Scan for the cell matching the given text and deliver its [X, Y] coordinate at center. 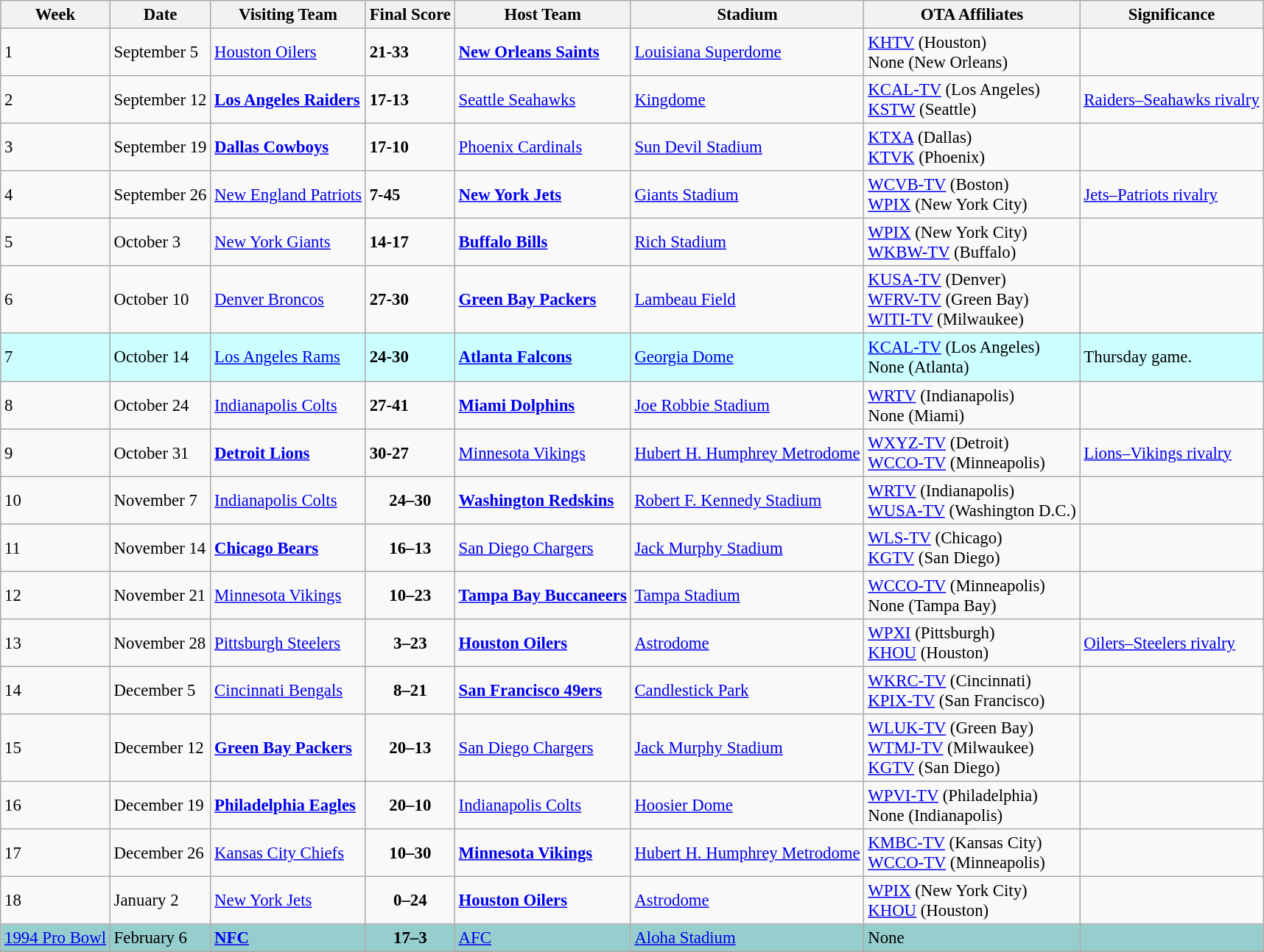
14-17 [410, 243]
December 26 [160, 853]
Robert F. Kennedy Stadium [747, 501]
Raiders–Seahawks rivalry [1171, 100]
Date [160, 15]
Final Score [410, 15]
Miami Dolphins [542, 405]
OTA Affiliates [972, 15]
1994 Pro Bowl [56, 938]
18 [56, 901]
October 10 [160, 300]
Tampa Stadium [747, 595]
3 [56, 147]
27-30 [410, 300]
November 28 [160, 644]
KTXA (Dallas)KTVK (Phoenix) [972, 147]
December 19 [160, 805]
30-27 [410, 452]
Aloha Stadium [747, 938]
WKRC-TV (Cincinnati)KPIX-TV (San Francisco) [972, 691]
WLUK-TV (Green Bay)WTMJ-TV (Milwaukee)KGTV (San Diego) [972, 748]
WRTV (Indianapolis)None (Miami) [972, 405]
Philadelphia Eagles [289, 805]
17-13 [410, 100]
October 24 [160, 405]
16–13 [410, 548]
New York Giants [289, 243]
Jets–Patriots rivalry [1171, 194]
4 [56, 194]
WCCO-TV (Minneapolis)None (Tampa Bay) [972, 595]
Candlestick Park [747, 691]
December 12 [160, 748]
WLS-TV (Chicago)KGTV (San Diego) [972, 548]
27-41 [410, 405]
17 [56, 853]
Giants Stadium [747, 194]
KHTV (Houston)None (New Orleans) [972, 53]
KCAL-TV (Los Angeles)KSTW (Seattle) [972, 100]
February 6 [160, 938]
WPIX (New York City)KHOU (Houston) [972, 901]
13 [56, 644]
WCVB-TV (Boston)WPIX (New York City) [972, 194]
10–30 [410, 853]
Host Team [542, 15]
None [972, 938]
24–30 [410, 501]
10 [56, 501]
Cincinnati Bengals [289, 691]
7-45 [410, 194]
Stadium [747, 15]
January 2 [160, 901]
Thursday game. [1171, 358]
October 31 [160, 452]
24-30 [410, 358]
17-10 [410, 147]
8 [56, 405]
20–13 [410, 748]
San Francisco 49ers [542, 691]
NFC [289, 938]
0–24 [410, 901]
November 7 [160, 501]
October 14 [160, 358]
Pittsburgh Steelers [289, 644]
Oilers–Steelers rivalry [1171, 644]
8–21 [410, 691]
Detroit Lions [289, 452]
17–3 [410, 938]
Kansas City Chiefs [289, 853]
Georgia Dome [747, 358]
Buffalo Bills [542, 243]
Sun Devil Stadium [747, 147]
Dallas Cowboys [289, 147]
Joe Robbie Stadium [747, 405]
Tampa Bay Buccaneers [542, 595]
September 19 [160, 147]
Lions–Vikings rivalry [1171, 452]
Denver Broncos [289, 300]
Lambeau Field [747, 300]
Atlanta Falcons [542, 358]
October 3 [160, 243]
AFC [542, 938]
Los Angeles Raiders [289, 100]
Rich Stadium [747, 243]
November 21 [160, 595]
WPXI (Pittsburgh)KHOU (Houston) [972, 644]
6 [56, 300]
Washington Redskins [542, 501]
WXYZ-TV (Detroit)WCCO-TV (Minneapolis) [972, 452]
Visiting Team [289, 15]
New Orleans Saints [542, 53]
Seattle Seahawks [542, 100]
20–10 [410, 805]
Phoenix Cardinals [542, 147]
KUSA-TV (Denver)WFRV-TV (Green Bay)WITI-TV (Milwaukee) [972, 300]
KCAL-TV (Los Angeles)None (Atlanta) [972, 358]
10–23 [410, 595]
WPIX (New York City)WKBW-TV (Buffalo) [972, 243]
September 12 [160, 100]
14 [56, 691]
Hoosier Dome [747, 805]
11 [56, 548]
WRTV (Indianapolis)WUSA-TV (Washington D.C.) [972, 501]
Louisiana Superdome [747, 53]
7 [56, 358]
5 [56, 243]
Chicago Bears [289, 548]
December 5 [160, 691]
Significance [1171, 15]
9 [56, 452]
New England Patriots [289, 194]
1 [56, 53]
15 [56, 748]
2 [56, 100]
Kingdome [747, 100]
3–23 [410, 644]
November 14 [160, 548]
September 26 [160, 194]
September 5 [160, 53]
WPVI-TV (Philadelphia)None (Indianapolis) [972, 805]
Week [56, 15]
21-33 [410, 53]
Los Angeles Rams [289, 358]
12 [56, 595]
16 [56, 805]
KMBC-TV (Kansas City)WCCO-TV (Minneapolis) [972, 853]
